Output the (x, y) coordinate of the center of the cell containing the given text.  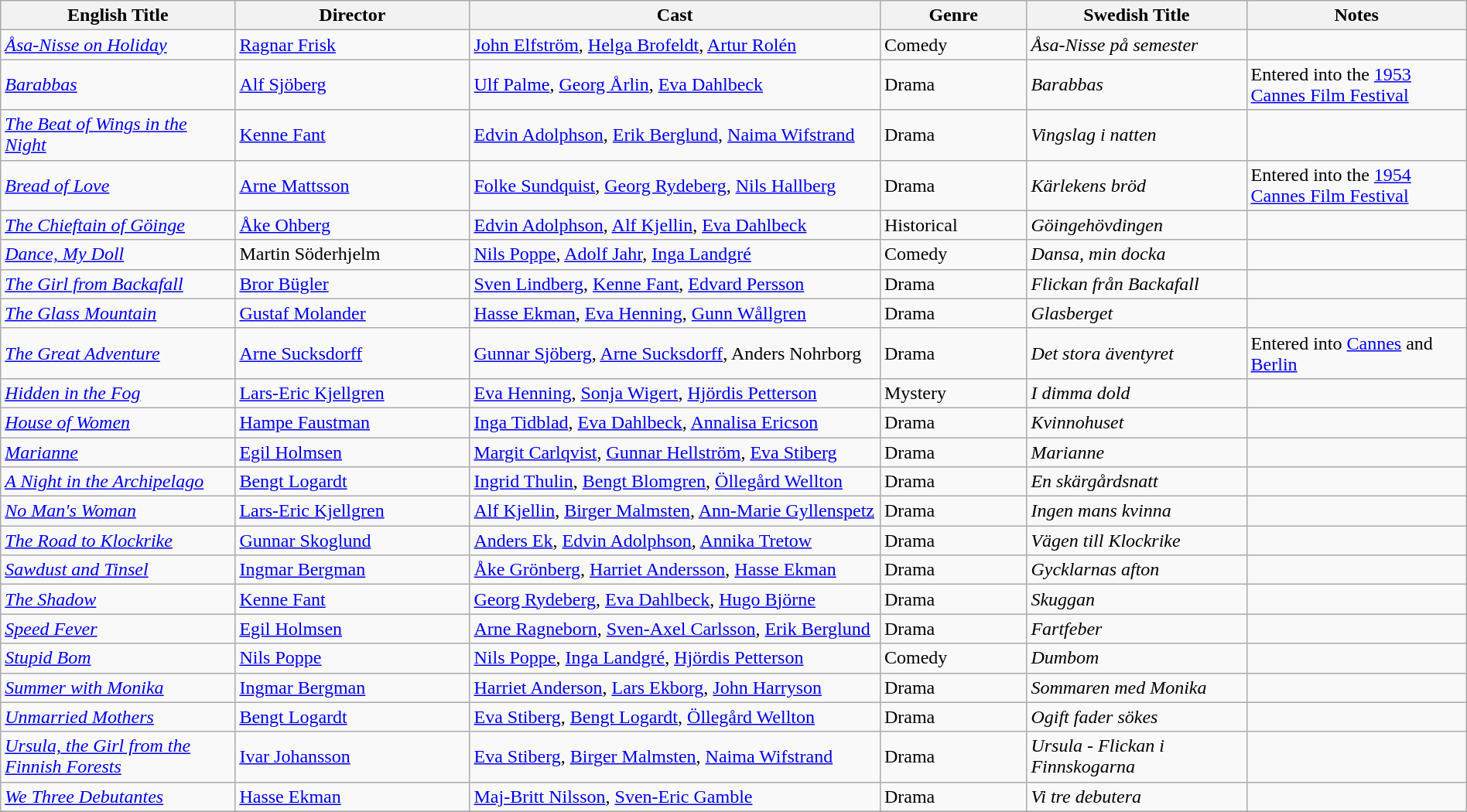
Eva Henning, Sonja Wigert, Hjördis Petterson (675, 393)
Dansa, min docka (1137, 254)
Entered into the 1954 Cannes Film Festival (1356, 186)
Nils Poppe, Inga Landgré, Hjördis Petterson (675, 658)
John Elfström, Helga Brofeldt, Artur Rolén (675, 45)
Summer with Monika (118, 687)
Gunnar Sjöberg, Arne Sucksdorff, Anders Nohrborg (675, 353)
The Road to Klockrike (118, 541)
Ogift fader sökes (1137, 717)
Alf Sjöberg (353, 85)
Åsa-Nisse on Holiday (118, 45)
Inga Tidblad, Eva Dahlbeck, Annalisa Ericson (675, 422)
No Man's Woman (118, 511)
Edvin Adolphson, Erik Berglund, Naima Wifstrand (675, 135)
Dance, My Doll (118, 254)
Flickan från Backafall (1137, 284)
Folke Sundquist, Georg Rydeberg, Nils Hallberg (675, 186)
Sawdust and Tinsel (118, 570)
Vi tre debutera (1137, 797)
Genre (953, 15)
Georg Rydeberg, Eva Dahlbeck, Hugo Björne (675, 599)
Åke Ohberg (353, 225)
Fartfeber (1137, 629)
Eva Stiberg, Bengt Logardt, Öllegård Wellton (675, 717)
The Glass Mountain (118, 313)
Historical (953, 225)
Ursula - Flickan i Finnskogarna (1137, 756)
Nils Poppe (353, 658)
Skuggan (1137, 599)
Vägen till Klockrike (1137, 541)
Gunnar Skoglund (353, 541)
Ulf Palme, Georg Årlin, Eva Dahlbeck (675, 85)
The Great Adventure (118, 353)
The Shadow (118, 599)
The Chieftain of Göinge (118, 225)
Hasse Ekman, Eva Henning, Gunn Wållgren (675, 313)
En skärgårdsnatt (1137, 482)
Entered into Cannes and Berlin (1356, 353)
Arne Mattsson (353, 186)
Eva Stiberg, Birger Malmsten, Naima Wifstrand (675, 756)
Ingen mans kvinna (1137, 511)
Sommaren med Monika (1137, 687)
Notes (1356, 15)
Göingehövdingen (1137, 225)
Bror Bügler (353, 284)
Ursula, the Girl from the Finnish Forests (118, 756)
Ragnar Frisk (353, 45)
Glasberget (1137, 313)
Hasse Ekman (353, 797)
The Beat of Wings in the Night (118, 135)
Bread of Love (118, 186)
Hampe Faustman (353, 422)
I dimma dold (1137, 393)
Vingslag i natten (1137, 135)
English Title (118, 15)
Åke Grönberg, Harriet Andersson, Hasse Ekman (675, 570)
We Three Debutantes (118, 797)
Ivar Johansson (353, 756)
Swedish Title (1137, 15)
Kvinnohuset (1137, 422)
Director (353, 15)
Sven Lindberg, Kenne Fant, Edvard Persson (675, 284)
Arne Ragneborn, Sven-Axel Carlsson, Erik Berglund (675, 629)
Åsa-Nisse på semester (1137, 45)
House of Women (118, 422)
The Girl from Backafall (118, 284)
Speed Fever (118, 629)
Det stora äventyret (1137, 353)
Alf Kjellin, Birger Malmsten, Ann-Marie Gyllenspetz (675, 511)
Martin Söderhjelm (353, 254)
Entered into the 1953 Cannes Film Festival (1356, 85)
Kärlekens bröd (1137, 186)
Harriet Anderson, Lars Ekborg, John Harryson (675, 687)
Nils Poppe, Adolf Jahr, Inga Landgré (675, 254)
Margit Carlqvist, Gunnar Hellström, Eva Stiberg (675, 452)
Unmarried Mothers (118, 717)
Gustaf Molander (353, 313)
Cast (675, 15)
Hidden in the Fog (118, 393)
Edvin Adolphson, Alf Kjellin, Eva Dahlbeck (675, 225)
Dumbom (1137, 658)
Mystery (953, 393)
Gycklarnas afton (1137, 570)
Anders Ek, Edvin Adolphson, Annika Tretow (675, 541)
Ingrid Thulin, Bengt Blomgren, Öllegård Wellton (675, 482)
Maj-Britt Nilsson, Sven-Eric Gamble (675, 797)
Arne Sucksdorff (353, 353)
A Night in the Archipelago (118, 482)
Stupid Bom (118, 658)
